Return the (x, y) coordinate for the center point of the cell that contains the specified text.  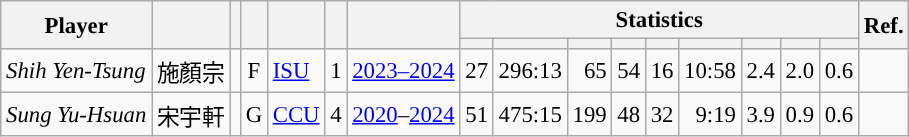
Player (76, 25)
199 (590, 115)
16 (662, 71)
Ref. (883, 25)
1 (336, 71)
G (254, 115)
Statistics (660, 20)
2020–2024 (404, 115)
Sung Yu-Hsuan (76, 115)
3.9 (760, 115)
65 (590, 71)
4 (336, 115)
2.4 (760, 71)
施顏宗 (191, 71)
48 (628, 115)
54 (628, 71)
CCU (296, 115)
2.0 (800, 71)
475:15 (530, 115)
10:58 (710, 71)
Shih Yen-Tsung (76, 71)
F (254, 71)
宋宇軒 (191, 115)
9:19 (710, 115)
2023–2024 (404, 71)
0.9 (800, 115)
ISU (296, 71)
32 (662, 115)
51 (476, 115)
296:13 (530, 71)
27 (476, 71)
